Scan for the cell matching the given text and deliver its [x, y] coordinate at center. 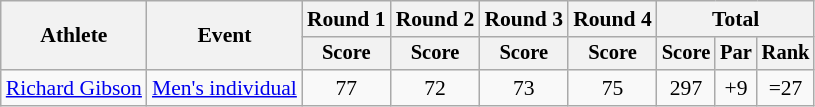
72 [436, 88]
Round 4 [612, 19]
=27 [786, 88]
+9 [736, 88]
Par [736, 54]
Event [224, 36]
77 [346, 88]
Round 3 [524, 19]
297 [686, 88]
Men's individual [224, 88]
75 [612, 88]
Rank [786, 54]
Round 2 [436, 19]
73 [524, 88]
Round 1 [346, 19]
Total [736, 19]
Athlete [74, 36]
Richard Gibson [74, 88]
